Return (X, Y) of the center of cell containing provided text 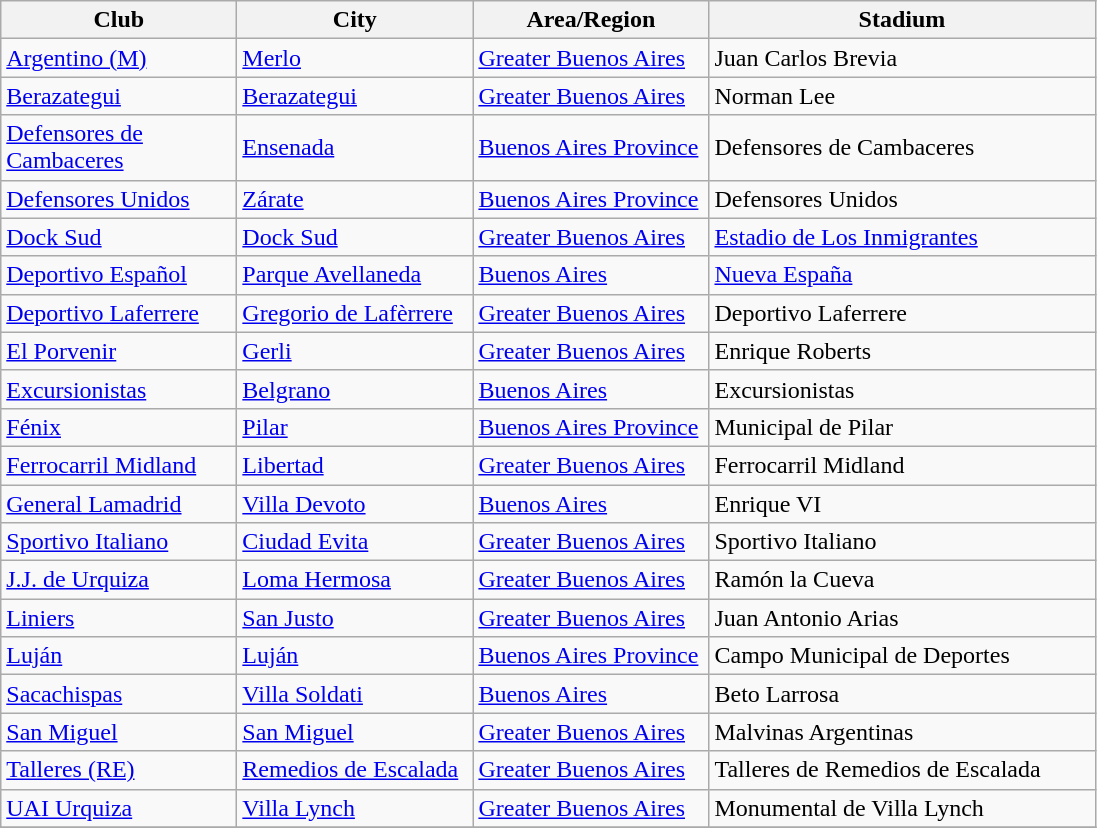
J.J. de Urquiza (119, 580)
Area/Region (591, 20)
Nueva España (902, 275)
Merlo (355, 58)
Campo Municipal de Deportes (902, 656)
Ramón la Cueva (902, 580)
Argentino (M) (119, 58)
Estadio de Los Inmigrantes (902, 237)
Deportivo Español (119, 275)
Ciudad Evita (355, 542)
Pilar (355, 427)
Liniers (119, 618)
Juan Antonio Arias (902, 618)
Zárate (355, 199)
San Justo (355, 618)
Belgrano (355, 389)
Villa Soldati (355, 694)
Gregorio de Lafèrrere (355, 313)
Gerli (355, 351)
Villa Lynch (355, 808)
Loma Hermosa (355, 580)
Remedios de Escalada (355, 770)
Ensenada (355, 148)
Talleres (RE) (119, 770)
Norman Lee (902, 96)
Fénix (119, 427)
Talleres de Remedios de Escalada (902, 770)
Sacachispas (119, 694)
Libertad (355, 465)
Enrique Roberts (902, 351)
Enrique VI (902, 503)
Municipal de Pilar (902, 427)
UAI Urquiza (119, 808)
Malvinas Argentinas (902, 732)
El Porvenir (119, 351)
Monumental de Villa Lynch (902, 808)
City (355, 20)
Juan Carlos Brevia (902, 58)
General Lamadrid (119, 503)
Club (119, 20)
Parque Avellaneda (355, 275)
Villa Devoto (355, 503)
Beto Larrosa (902, 694)
Stadium (902, 20)
